Return (x, y) of the center of cell containing provided text 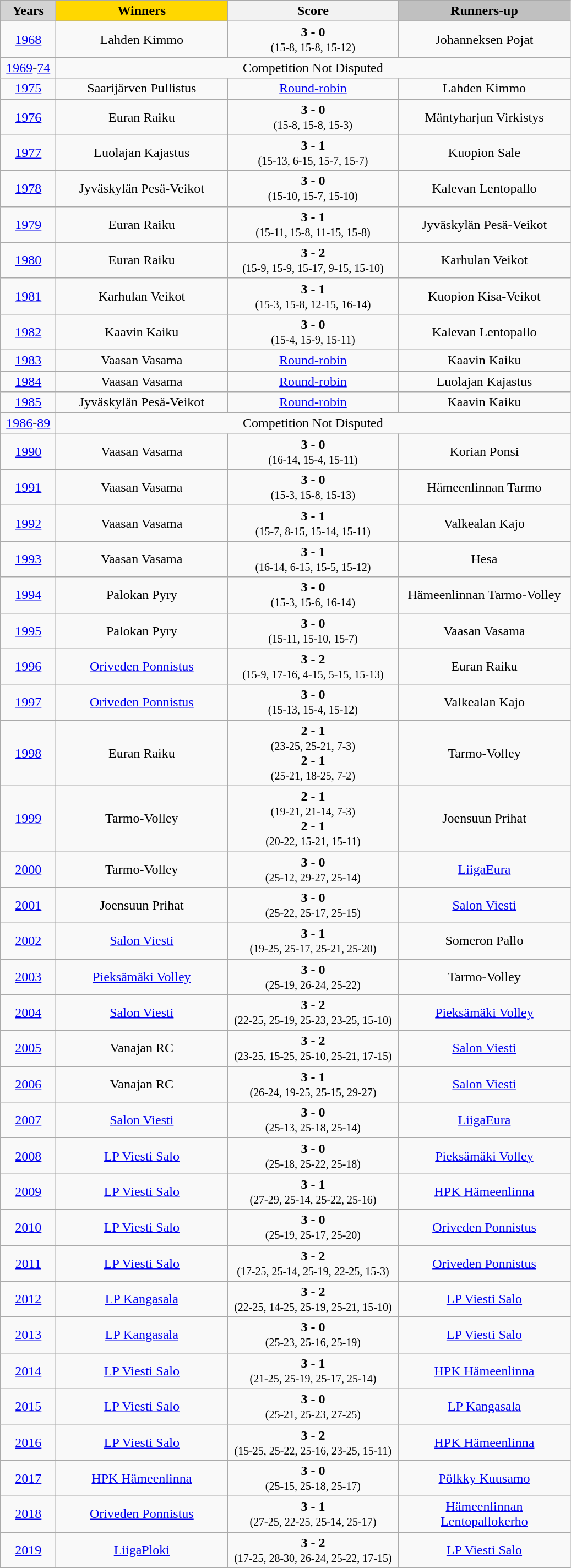
Hämeenlinnan Lentopallokerho (485, 1514)
2004 (29, 1013)
1997 (29, 703)
3 - 0(15-10, 15-7, 15-10) (313, 188)
1977 (29, 153)
1976 (29, 117)
2 - 1(23-25, 25-21, 7-3)2 - 1(25-21, 18-25, 7-2) (313, 753)
Mäntyharjun Virkistys (485, 117)
1991 (29, 488)
3 - 1(15-11, 15-8, 11-15, 15-8) (313, 225)
Hesa (485, 559)
2001 (29, 905)
3 - 2(15-9, 15-9, 15-17, 9-15, 15-10) (313, 260)
1999 (29, 818)
2018 (29, 1514)
3 - 2(23-25, 15-25, 25-10, 25-21, 17-15) (313, 1048)
3 - 2(15-25, 25-22, 25-16, 23-25, 15-11) (313, 1442)
3 - 0(25-18, 25-22, 25-18) (313, 1156)
Years (29, 11)
Hämeenlinnan Tarmo (485, 488)
3 - 2(17-25, 25-14, 25-19, 22-25, 15-3) (313, 1263)
1986-89 (29, 423)
2000 (29, 869)
LiigaPloki (142, 1549)
2013 (29, 1335)
1978 (29, 188)
Saarijärven Pullistus (142, 89)
1984 (29, 382)
1979 (29, 225)
3 - 0(25-21, 25-23, 27-25) (313, 1406)
3 - 0(25-19, 26-24, 25-22) (313, 977)
1968 (29, 40)
3 - 0(15-11, 15-10, 15-7) (313, 631)
3 - 0(15-3, 15-6, 16-14) (313, 595)
2010 (29, 1228)
3 - 0(15-3, 15-8, 15-13) (313, 488)
2012 (29, 1299)
2016 (29, 1442)
2015 (29, 1406)
2019 (29, 1549)
3 - 1(15-3, 15-8, 12-15, 16-14) (313, 296)
2008 (29, 1156)
3 - 0(25-23, 25-16, 25-19) (313, 1335)
2009 (29, 1191)
3 - 1(15-13, 6-15, 15-7, 15-7) (313, 153)
1992 (29, 523)
2002 (29, 940)
1998 (29, 753)
3 - 1(21-25, 25-19, 25-17, 25-14) (313, 1371)
3 - 0(15-8, 15-8, 15-12) (313, 40)
Score (313, 11)
1990 (29, 451)
3 - 2(22-25, 14-25, 25-19, 25-21, 15-10) (313, 1299)
3 - 0(25-22, 25-17, 25-15) (313, 905)
3 - 2(17-25, 28-30, 26-24, 25-22, 17-15) (313, 1549)
2 - 1(19-21, 21-14, 7-3)2 - 1(20-22, 15-21, 15-11) (313, 818)
2003 (29, 977)
Runners-up (485, 11)
1981 (29, 296)
3 - 0(15-8, 15-8, 15-3) (313, 117)
Kuopion Sale (485, 153)
Johanneksen Pojat (485, 40)
3 - 1(26-24, 19-25, 25-15, 29-27) (313, 1085)
1982 (29, 331)
1994 (29, 595)
Korian Ponsi (485, 451)
2011 (29, 1263)
3 - 0(15-13, 15-4, 15-12) (313, 703)
3 - 0(25-12, 29-27, 25-14) (313, 869)
3 - 2(22-25, 25-19, 25-23, 23-25, 15-10) (313, 1013)
2014 (29, 1371)
2006 (29, 1085)
3 - 0(25-19, 25-17, 25-20) (313, 1228)
3 - 2(15-9, 17-16, 4-15, 5-15, 15-13) (313, 666)
1993 (29, 559)
1983 (29, 360)
2005 (29, 1048)
2017 (29, 1478)
3 - 0(16-14, 15-4, 15-11) (313, 451)
Winners (142, 11)
3 - 1(27-25, 22-25, 25-14, 25-17) (313, 1514)
2007 (29, 1120)
Hämeenlinnan Tarmo-Volley (485, 595)
Pölkky Kuusamo (485, 1478)
3 - 1(27-29, 25-14, 25-22, 25-16) (313, 1191)
3 - 0(25-13, 25-18, 25-14) (313, 1120)
1985 (29, 402)
3 - 0(25-15, 25-18, 25-17) (313, 1478)
3 - 1(15-7, 8-15, 15-14, 15-11) (313, 523)
3 - 1(16-14, 6-15, 15-5, 15-12) (313, 559)
1975 (29, 89)
1995 (29, 631)
Kuopion Kisa-Veikot (485, 296)
1980 (29, 260)
1996 (29, 666)
1969-74 (29, 68)
Someron Pallo (485, 940)
3 - 0(15-4, 15-9, 15-11) (313, 331)
3 - 1(19-25, 25-17, 25-21, 25-20) (313, 940)
